Capture the cell that displays the provided text and extract its [X, Y] central coordinate. 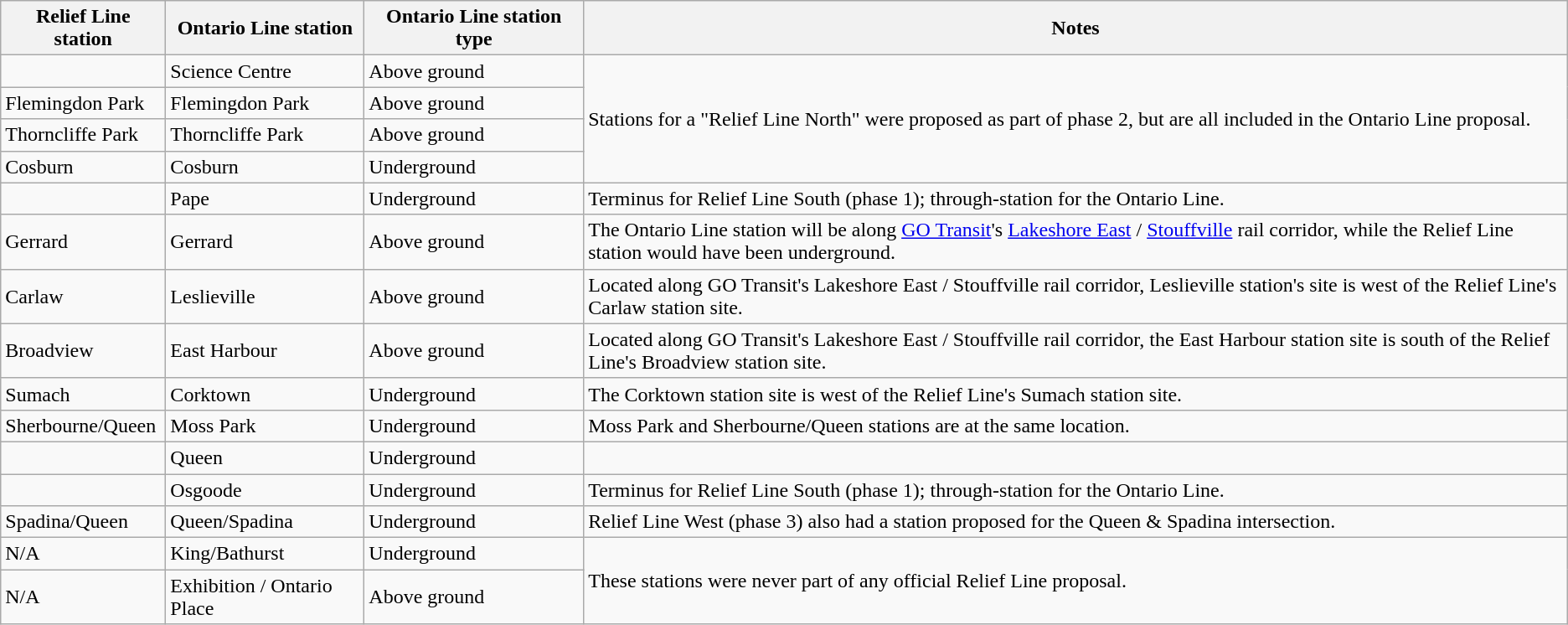
Notes [1075, 28]
Leslieville [265, 297]
Sherbourne/Queen [84, 426]
Ontario Line station [265, 28]
Stations for a "Relief Line North" were proposed as part of phase 2, but are all included in the Ontario Line proposal. [1075, 119]
Spadina/Queen [84, 522]
Moss Park [265, 426]
Queen [265, 457]
Located along GO Transit's Lakeshore East / Stouffville rail corridor, Leslieville station's site is west of the Relief Line's Carlaw station site. [1075, 297]
Broadview [84, 350]
Ontario Line station type [474, 28]
King/Bathurst [265, 554]
Moss Park and Sherbourne/Queen stations are at the same location. [1075, 426]
These stations were never part of any official Relief Line proposal. [1075, 581]
The Corktown station site is west of the Relief Line's Sumach station site. [1075, 394]
Relief Line West (phase 3) also had a station proposed for the Queen & Spadina intersection. [1075, 522]
Pape [265, 199]
Sumach [84, 394]
Osgoode [265, 490]
Science Centre [265, 71]
Corktown [265, 394]
Queen/Spadina [265, 522]
East Harbour [265, 350]
Relief Line station [84, 28]
Exhibition / Ontario Place [265, 597]
Carlaw [84, 297]
